Scan for the cell matching the given text and deliver its [X, Y] coordinate at center. 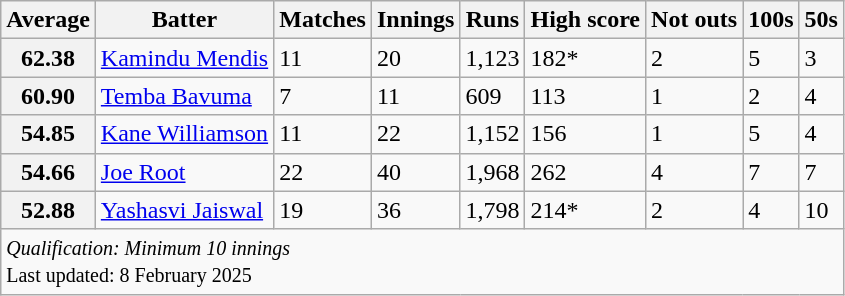
1,123 [492, 58]
1,152 [492, 134]
Temba Bavuma [184, 96]
Innings [415, 20]
Kane Williamson [184, 134]
Joe Root [184, 172]
100s [771, 20]
156 [586, 134]
62.38 [48, 58]
262 [586, 172]
Qualification: Minimum 10 inningsLast updated: 8 February 2025 [422, 262]
36 [415, 210]
20 [415, 58]
Batter [184, 20]
52.88 [48, 210]
19 [323, 210]
54.85 [48, 134]
113 [586, 96]
182* [586, 58]
54.66 [48, 172]
Not outs [694, 20]
Yashasvi Jaiswal [184, 210]
Runs [492, 20]
Average [48, 20]
214* [586, 210]
High score [586, 20]
40 [415, 172]
Matches [323, 20]
10 [821, 210]
1,798 [492, 210]
609 [492, 96]
Kamindu Mendis [184, 58]
60.90 [48, 96]
1,968 [492, 172]
50s [821, 20]
3 [821, 58]
